Identify which cell holds the provided text, then report its [X, Y] central coordinate. 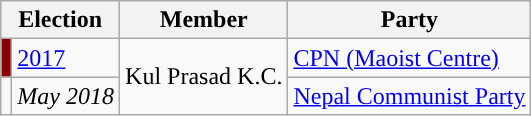
2017 [66, 58]
CPN (Maoist Centre) [410, 58]
Kul Prasad K.C. [204, 77]
Member [204, 20]
Party [410, 20]
May 2018 [66, 96]
Election [60, 20]
Nepal Communist Party [410, 96]
